Return [x, y] of the center of cell containing provided text 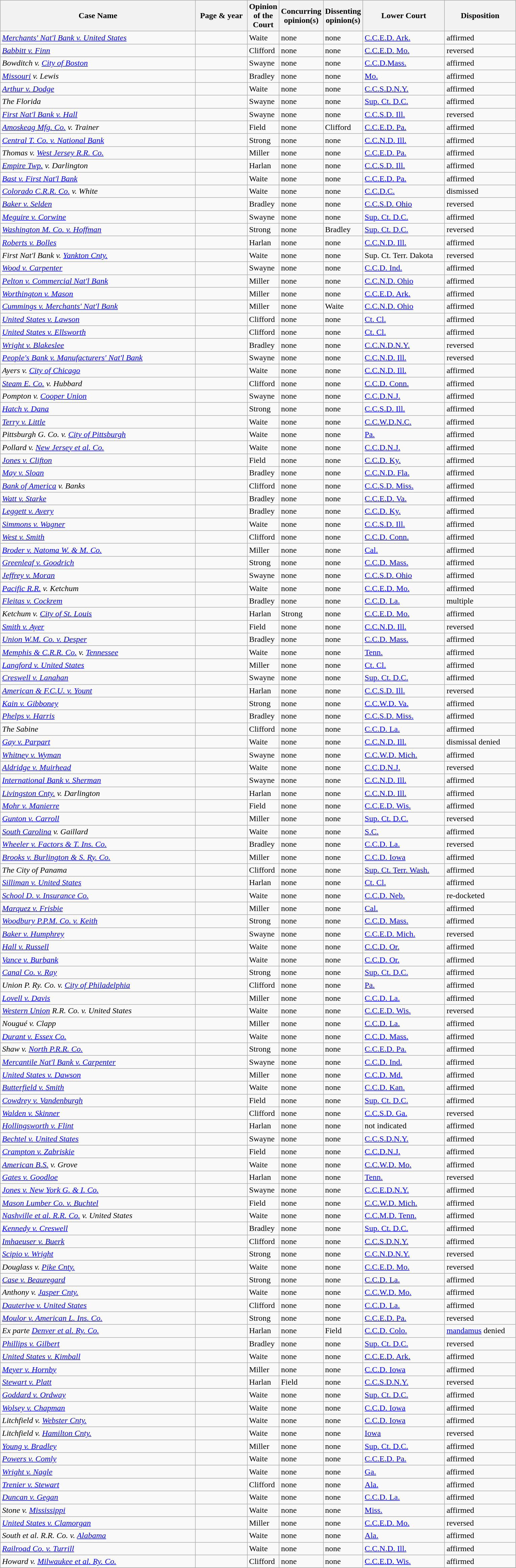
Wood v. Carpenter [98, 268]
Livingston Cnty. v. Darlington [98, 793]
South Carolina v. Gaillard [98, 832]
Memphis & C.R.R. Co. v. Tennessee [98, 652]
Canal Co. v. Ray [98, 972]
Cowdrey v. Vandenburgh [98, 1100]
Gunton v. Carroll [98, 819]
Thomas v. West Jersey R.R. Co. [98, 153]
West v. Smith [98, 537]
Creswell v. Lanahan [98, 678]
Silliman v. United States [98, 883]
Duncan v. Gegan [98, 1497]
not indicated [404, 1126]
Goddard v. Ordway [98, 1395]
Lower Court [404, 16]
C.C.N.D. Fla. [404, 473]
United States v. Ellsworth [98, 332]
Wright v. Nagle [98, 1472]
First Nat'l Bank v. Hall [98, 114]
Union W.M. Co. v. Desper [98, 640]
Douglass v. Pike Cnty. [98, 1267]
United States v. Kimball [98, 1356]
Pacific R.R. v. Ketchum [98, 588]
Nashville et al. R.R. Co. v. United States [98, 1216]
Pittsburgh G. Co. v. City of Pittsburgh [98, 435]
C.C.E.D.N.Y. [404, 1190]
Washington M. Co. v. Hoffman [98, 230]
Amoskeag Mfg. Co. v. Trainer [98, 127]
Mohr v. Manierre [98, 806]
Ketchum v. City of St. Louis [98, 614]
Jones v. Clifton [98, 460]
Page & year [222, 16]
C.C.D. Md. [404, 1075]
United States v. Dawson [98, 1075]
Pelton v. Commercial Nat'l Bank [98, 281]
Mo. [404, 76]
Case v. Beauregard [98, 1280]
Disposition [480, 16]
Imhaeuser v. Buerk [98, 1241]
dismissed [480, 191]
Aldridge v. Muirhead [98, 767]
Sup. Ct. Terr. Dakota [404, 255]
Bechtel v. United States [98, 1139]
Stewart v. Platt [98, 1382]
The Sabine [98, 729]
Wright v. Blakeslee [98, 345]
Gay v. Parpart [98, 742]
Young v. Bradley [98, 1446]
Mercantile Nat'l Bank v. Carpenter [98, 1062]
Litchfield v. Hamilton Cnty. [98, 1433]
Howard v. Milwaukee et al. Ry. Co. [98, 1561]
Dauterive v. United States [98, 1305]
Baker v. Humphrey [98, 934]
International Bank v. Sherman [98, 780]
S.C. [404, 832]
Miss. [404, 1510]
The City of Panama [98, 870]
Trenier v. Stewart [98, 1485]
Phelps v. Harris [98, 716]
Railroad Co. v. Turrill [98, 1548]
Concurring opinion(s) [301, 16]
Vance v. Burbank [98, 959]
C.C.D. Neb. [404, 896]
Nougué v. Clapp [98, 1024]
Shaw v. North P.R.R. Co. [98, 1049]
Kennedy v. Creswell [98, 1229]
Scipio v. Wright [98, 1254]
Langford v. United States [98, 665]
Marquez v. Frisbie [98, 908]
C.C.E.D. Va. [404, 499]
Whitney v. Wyman [98, 755]
Woodbury P.P.M. Co. v. Keith [98, 921]
Colorado C.R.R. Co. v. White [98, 191]
Case Name [98, 16]
Ex parte Denver et al. Ry. Co. [98, 1331]
Anthony v. Jasper Cnty. [98, 1292]
Ga. [404, 1472]
C.C.D.C. [404, 191]
mandamus denied [480, 1331]
School D. v. Insurance Co. [98, 896]
Crampton v. Zabriskie [98, 1152]
Moulor v. American L. Ins. Co. [98, 1318]
Hollingsworth v. Flint [98, 1126]
Hatch v. Dana [98, 409]
American & F.C.U. v. Yount [98, 691]
The Florida [98, 102]
Litchfield v. Webster Cnty. [98, 1421]
re-docketed [480, 896]
Wolsey v. Chapman [98, 1408]
dismissal denied [480, 742]
C.C.W.D.N.C. [404, 422]
Simmons v. Wagner [98, 524]
C.C.D. Colo. [404, 1331]
Bast v. First Nat'l Bank [98, 179]
C.C.D. Kan. [404, 1088]
Broder v. Natoma W. & M. Co. [98, 550]
Phillips v. Gilbert [98, 1344]
Iowa [404, 1433]
Lovell v. Davis [98, 998]
Hall v. Russell [98, 947]
Sup. Ct. Terr. Wash. [404, 870]
multiple [480, 601]
Merchants' Nat'l Bank v. United States [98, 38]
Durant v. Essex Co. [98, 1036]
Greenleaf v. Goodrich [98, 562]
Jones v. New York G. & I. Co. [98, 1190]
C.C.M.D. Tenn. [404, 1216]
Leggett v. Avery [98, 511]
Baker v. Selden [98, 204]
United States v. Lawson [98, 319]
Worthington v. Mason [98, 294]
American B.S. v. Grove [98, 1164]
Smith v. Ayer [98, 627]
Jeffrey v. Moran [98, 575]
Meyer v. Hornby [98, 1369]
Missouri v. Lewis [98, 76]
Kain v. Gibboney [98, 703]
Central T. Co. v. National Bank [98, 140]
Brooks v. Burlington & S. Ry. Co. [98, 857]
South et al. R.R. Co. v. Alabama [98, 1536]
Roberts v. Bolles [98, 243]
Opinion of the Court [263, 16]
Pompton v. Cooper Union [98, 396]
Cummings v. Merchants' Nat'l Bank [98, 306]
C.C.E.D. Mich. [404, 934]
Walden v. Skinner [98, 1113]
United States v. Clamorgan [98, 1523]
Terry v. Little [98, 422]
Bowditch v. City of Boston [98, 63]
Ayers v. City of Chicago [98, 370]
Fleitas v. Cockrem [98, 601]
Pollard v. New Jersey et al. Co. [98, 447]
C.C.D.Mass. [404, 63]
C.C.W.D. Va. [404, 703]
People's Bank v. Manufacturers' Nat'l Bank [98, 358]
Western Union R.R. Co. v. United States [98, 1011]
Mason Lumber Co. v. Buchtel [98, 1203]
Powers v. Comly [98, 1459]
Butterfield v. Smith [98, 1088]
Steam E. Co. v. Hubbard [98, 383]
Meguire v. Corwine [98, 217]
Stone v. Mississippi [98, 1510]
Bank of America v. Banks [98, 486]
Gates v. Goodloe [98, 1177]
Babbitt v. Finn [98, 50]
May v. Sloan [98, 473]
C.C.S.D. Ga. [404, 1113]
Empire Twp. v. Darlington [98, 166]
Arthur v. Dodge [98, 89]
Dissenting opinion(s) [343, 16]
First Nat'l Bank v. Yankton Cnty. [98, 255]
Union P. Ry. Co. v. City of Philadelphia [98, 985]
Watt v. Starke [98, 499]
Wheeler v. Factors & T. Ins. Co. [98, 844]
